Capture the cell that displays the provided text and extract its [X, Y] central coordinate. 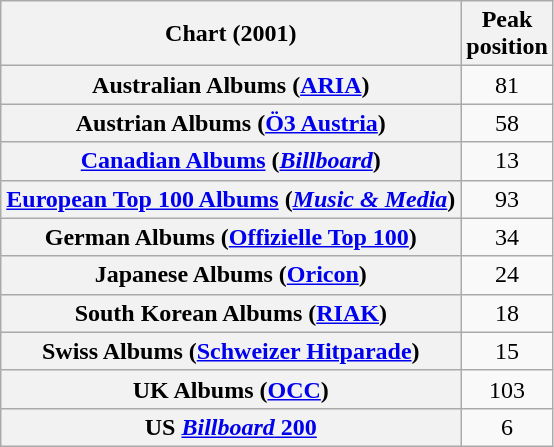
Australian Albums (ARIA) [231, 85]
103 [507, 389]
UK Albums (OCC) [231, 389]
US Billboard 200 [231, 427]
34 [507, 237]
Japanese Albums (Oricon) [231, 275]
South Korean Albums (RIAK) [231, 313]
Peakposition [507, 34]
Swiss Albums (Schweizer Hitparade) [231, 351]
93 [507, 199]
German Albums (Offizielle Top 100) [231, 237]
European Top 100 Albums (Music & Media) [231, 199]
13 [507, 161]
Austrian Albums (Ö3 Austria) [231, 123]
Canadian Albums (Billboard) [231, 161]
6 [507, 427]
58 [507, 123]
18 [507, 313]
15 [507, 351]
24 [507, 275]
Chart (2001) [231, 34]
81 [507, 85]
